Locate the cell with the specified text and output its [x, y] center coordinate. 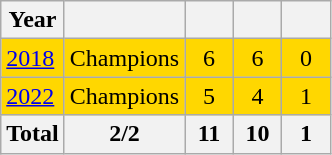
2018 [33, 58]
11 [210, 134]
10 [258, 134]
Year [33, 20]
5 [210, 96]
2/2 [124, 134]
4 [258, 96]
Total [33, 134]
0 [306, 58]
2022 [33, 96]
